Find where the given text appears and provide that cell's center as (x, y) coordinate. 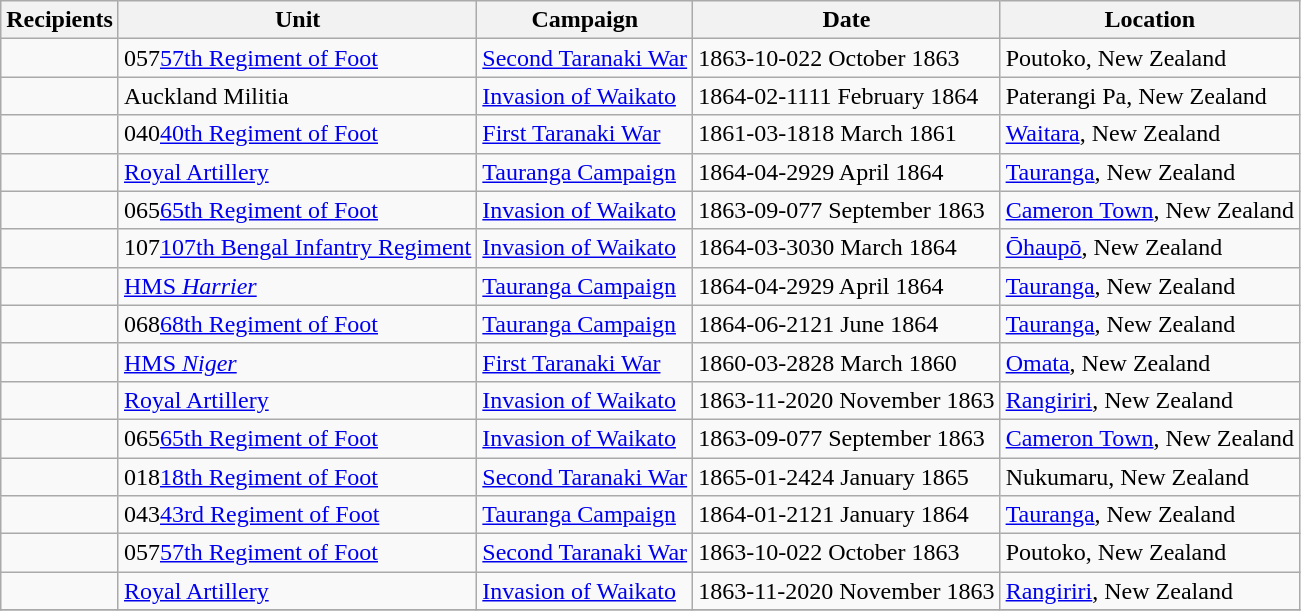
Waitara, New Zealand (1150, 134)
04343rd Regiment of Foot (297, 515)
1865-01-2424 January 1865 (846, 477)
Ōhaupō, New Zealand (1150, 248)
04040th Regiment of Foot (297, 134)
HMS Niger (297, 362)
Location (1150, 20)
Paterangi Pa, New Zealand (1150, 96)
1861-03-1818 March 1861 (846, 134)
1864-03-3030 March 1864 (846, 248)
Recipients (60, 20)
1864-06-2121 June 1864 (846, 324)
Omata, New Zealand (1150, 362)
1864-01-2121 January 1864 (846, 515)
1860-03-2828 March 1860 (846, 362)
Nukumaru, New Zealand (1150, 477)
Campaign (585, 20)
107107th Bengal Infantry Regiment (297, 248)
01818th Regiment of Foot (297, 477)
06868th Regiment of Foot (297, 324)
Date (846, 20)
Auckland Militia (297, 96)
1864-02-1111 February 1864 (846, 96)
Unit (297, 20)
HMS Harrier (297, 286)
